Locate the cell with the specified text and output its [X, Y] center coordinate. 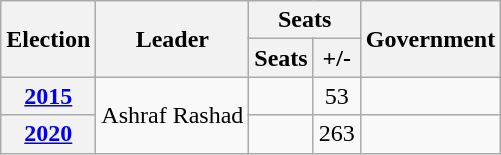
263 [336, 134]
Government [430, 39]
Ashraf Rashad [172, 115]
2015 [48, 96]
53 [336, 96]
2020 [48, 134]
Leader [172, 39]
Election [48, 39]
+/- [336, 58]
